For the text-containing cell, return its midpoint in [x, y] coordinate format. 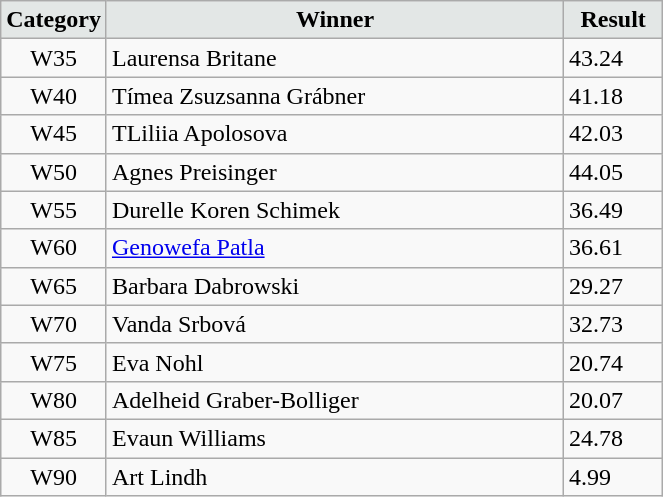
W35 [54, 58]
41.18 [614, 96]
W70 [54, 324]
29.27 [614, 286]
W65 [54, 286]
Tímea Zsuzsanna Grábner [334, 96]
Result [614, 20]
Winner [334, 20]
Barbara Dabrowski [334, 286]
TLiliia Apolosova [334, 134]
Agnes Preisinger [334, 172]
Vanda Srbová [334, 324]
Genowefa Patla [334, 248]
W60 [54, 248]
24.78 [614, 438]
W40 [54, 96]
W75 [54, 362]
20.07 [614, 400]
20.74 [614, 362]
W90 [54, 477]
W45 [54, 134]
Laurensa Britane [334, 58]
W80 [54, 400]
W55 [54, 210]
43.24 [614, 58]
44.05 [614, 172]
36.61 [614, 248]
Category [54, 20]
32.73 [614, 324]
W50 [54, 172]
Adelheid Graber-Bolliger [334, 400]
Evaun Williams [334, 438]
Art Lindh [334, 477]
36.49 [614, 210]
Eva Nohl [334, 362]
Durelle Koren Schimek [334, 210]
4.99 [614, 477]
42.03 [614, 134]
W85 [54, 438]
